For the text-containing cell, return its midpoint in (x, y) coordinate format. 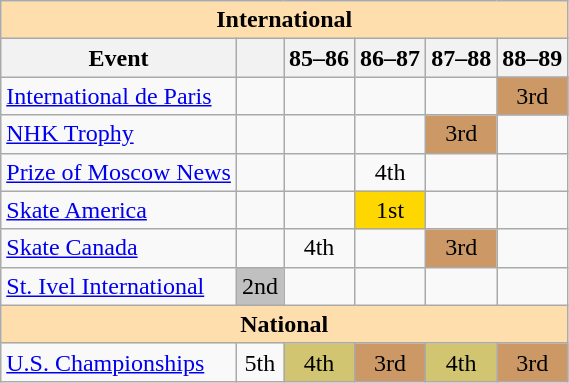
88–89 (532, 58)
International de Paris (119, 96)
Skate Canada (119, 248)
NHK Trophy (119, 134)
87–88 (462, 58)
5th (260, 362)
U.S. Championships (119, 362)
86–87 (390, 58)
St. Ivel International (119, 286)
85–86 (320, 58)
2nd (260, 286)
International (284, 20)
1st (390, 210)
Event (119, 58)
Skate America (119, 210)
Prize of Moscow News (119, 172)
National (284, 324)
